Identify which cell holds the provided text, then report its (x, y) central coordinate. 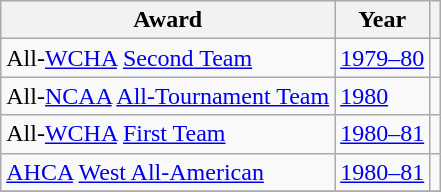
AHCA West All-American (168, 172)
Award (168, 20)
1980 (382, 96)
Year (382, 20)
All-WCHA First Team (168, 134)
1979–80 (382, 58)
All-NCAA All-Tournament Team (168, 96)
All-WCHA Second Team (168, 58)
